Find where the given text appears and provide that cell's center as (X, Y) coordinate. 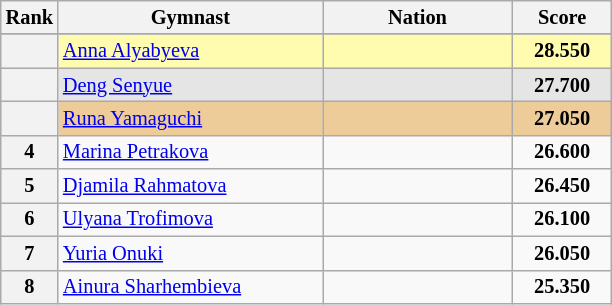
28.550 (562, 51)
Marina Petrakova (190, 152)
27.700 (562, 85)
Nation (418, 17)
5 (30, 186)
6 (30, 219)
Runa Yamaguchi (190, 118)
Anna Alyabyeva (190, 51)
25.350 (562, 287)
8 (30, 287)
Gymnast (190, 17)
Djamila Rahmatova (190, 186)
Deng Senyue (190, 85)
26.050 (562, 253)
Rank (30, 17)
26.600 (562, 152)
26.100 (562, 219)
4 (30, 152)
Score (562, 17)
Yuria Onuki (190, 253)
26.450 (562, 186)
7 (30, 253)
27.050 (562, 118)
Ulyana Trofimova (190, 219)
Ainura Sharhembieva (190, 287)
